Detect which cell encompasses the target text, then output its [X, Y] center coordinate. 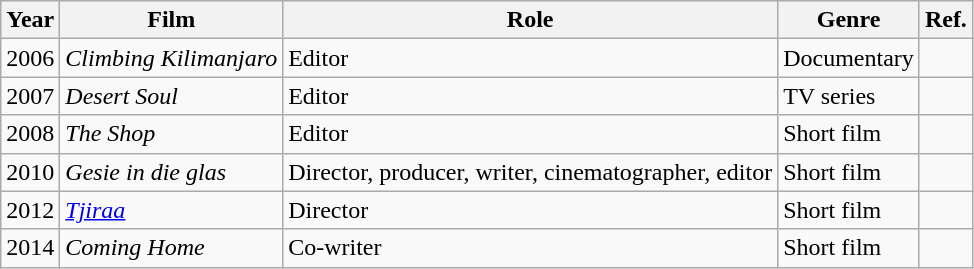
Film [172, 20]
2012 [30, 210]
The Shop [172, 134]
2006 [30, 58]
Ref. [946, 20]
Role [530, 20]
Climbing Kilimanjaro [172, 58]
Documentary [849, 58]
TV series [849, 96]
Desert Soul [172, 96]
Director, producer, writer, cinematographer, editor [530, 172]
Coming Home [172, 248]
Co-writer [530, 248]
2010 [30, 172]
2008 [30, 134]
2014 [30, 248]
2007 [30, 96]
Tjiraa [172, 210]
Year [30, 20]
Gesie in die glas [172, 172]
Genre [849, 20]
Director [530, 210]
